Provide the [x, y] coordinate of the cell's center where the given text is located.  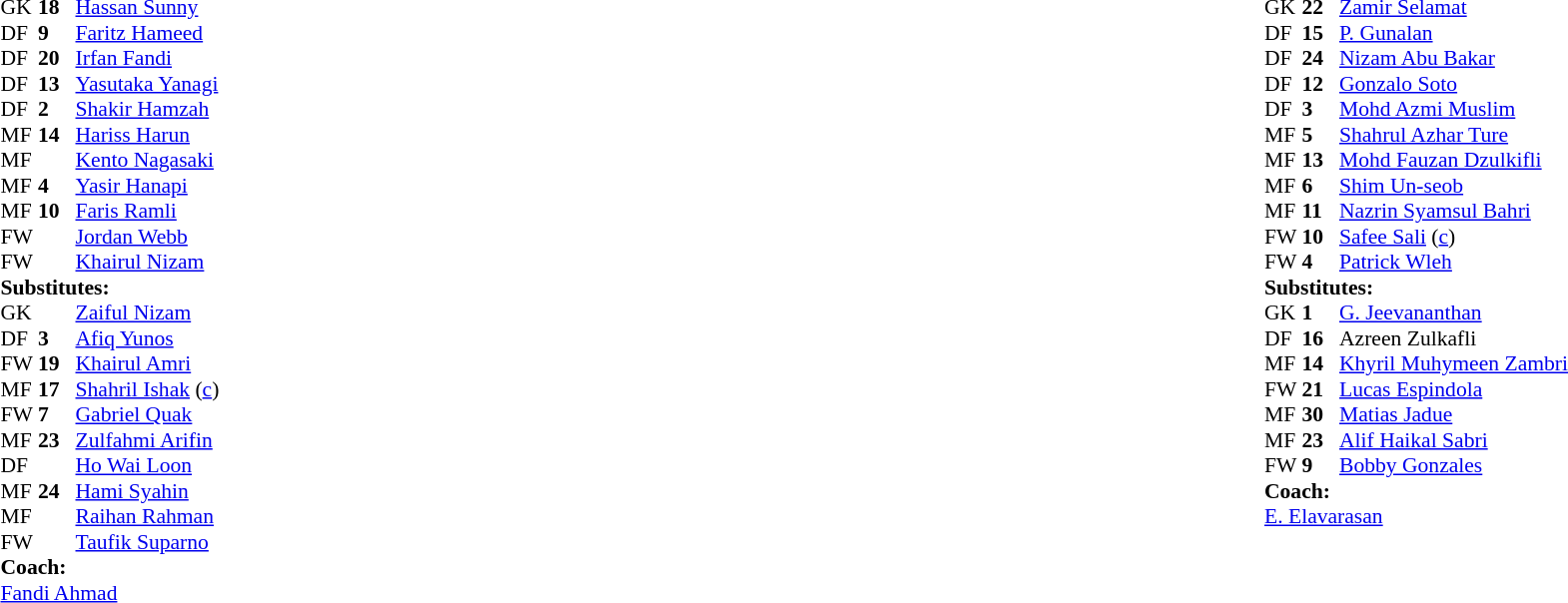
15 [1320, 33]
P. Gunalan [1454, 33]
2 [57, 109]
Mohd Azmi Muslim [1454, 109]
Lucas Espindola [1454, 389]
Khairul Amri [148, 364]
Jordan Webb [148, 237]
Shahrul Azhar Ture [1454, 135]
Irfan Fandi [148, 59]
Yasir Hanapi [148, 186]
Kento Nagasaki [148, 161]
Nizam Abu Bakar [1454, 59]
Gonzalo Soto [1454, 84]
16 [1320, 338]
Khyril Muhymeen Zambri [1454, 364]
Ho Wai Loon [148, 466]
Gabriel Quak [148, 414]
Zaiful Nizam [148, 312]
1 [1320, 312]
Khairul Nizam [148, 263]
Hami Syahin [148, 491]
Nazrin Syamsul Bahri [1454, 211]
5 [1320, 135]
Alif Haikal Sabri [1454, 440]
20 [57, 59]
Matias Jadue [1454, 414]
6 [1320, 186]
E. Elavarasan [1416, 516]
Shim Un-seob [1454, 186]
Taufik Suparno [148, 542]
17 [57, 389]
11 [1320, 211]
Shakir Hamzah [148, 109]
Faris Ramli [148, 211]
Safee Sali (c) [1454, 237]
Zulfahmi Arifin [148, 440]
Hariss Harun [148, 135]
Faritz Hameed [148, 33]
21 [1320, 389]
Yasutaka Yanagi [148, 84]
Raihan Rahman [148, 516]
Shahril Ishak (c) [148, 389]
Mohd Fauzan Dzulkifli [1454, 161]
30 [1320, 414]
G. Jeevananthan [1454, 312]
7 [57, 414]
12 [1320, 84]
Patrick Wleh [1454, 263]
Bobby Gonzales [1454, 466]
Afiq Yunos [148, 338]
Azreen Zulkafli [1454, 338]
19 [57, 364]
